Find where the given text appears and provide that cell's center as [X, Y] coordinate. 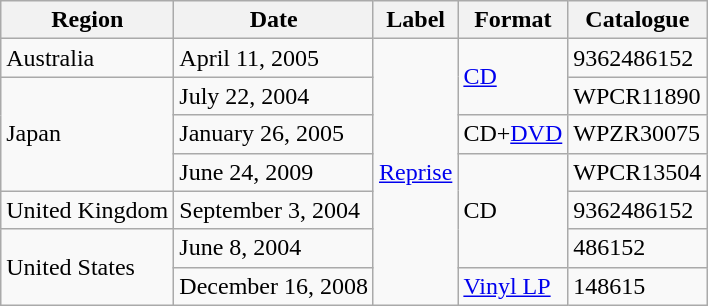
Reprise [415, 172]
Vinyl LP [513, 286]
June 24, 2009 [274, 172]
WPCR13504 [638, 172]
United States [88, 267]
September 3, 2004 [274, 210]
Date [274, 20]
Japan [88, 134]
CD+DVD [513, 134]
WPZR30075 [638, 134]
July 22, 2004 [274, 96]
Format [513, 20]
United Kingdom [88, 210]
Region [88, 20]
Catalogue [638, 20]
January 26, 2005 [274, 134]
Australia [88, 58]
December 16, 2008 [274, 286]
486152 [638, 248]
WPCR11890 [638, 96]
April 11, 2005 [274, 58]
June 8, 2004 [274, 248]
Label [415, 20]
148615 [638, 286]
